Capture the cell that displays the provided text and extract its [X, Y] central coordinate. 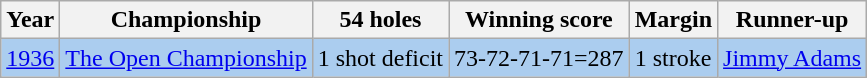
The Open Championship [186, 58]
1 stroke [673, 58]
Championship [186, 20]
1 shot deficit [380, 58]
Jimmy Adams [792, 58]
Margin [673, 20]
Runner-up [792, 20]
1936 [30, 58]
Winning score [540, 20]
54 holes [380, 20]
Year [30, 20]
73-72-71-71=287 [540, 58]
